Provide the [X, Y] coordinate of the cell's center where the given text is located.  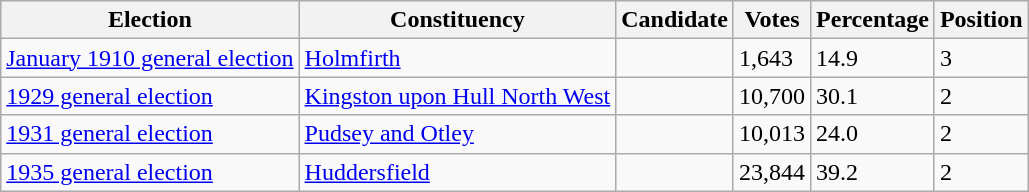
Holmfirth [458, 58]
Constituency [458, 20]
1929 general election [150, 96]
January 1910 general election [150, 58]
Candidate [675, 20]
30.1 [873, 96]
Position [981, 20]
10,700 [772, 96]
39.2 [873, 172]
Huddersfield [458, 172]
3 [981, 58]
10,013 [772, 134]
Pudsey and Otley [458, 134]
1931 general election [150, 134]
Kingston upon Hull North West [458, 96]
Percentage [873, 20]
24.0 [873, 134]
1,643 [772, 58]
14.9 [873, 58]
1935 general election [150, 172]
Votes [772, 20]
Election [150, 20]
23,844 [772, 172]
